Scan for the cell matching the given text and deliver its (X, Y) coordinate at center. 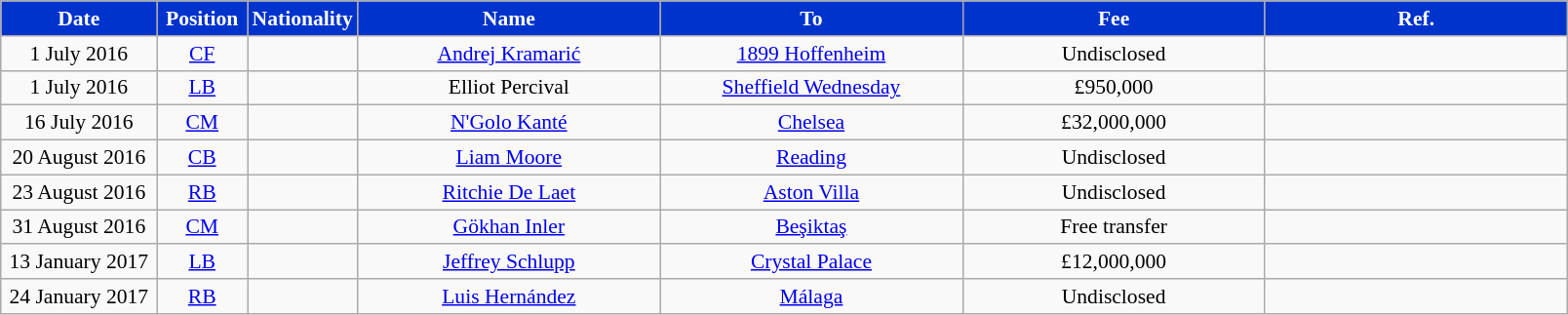
To (811, 19)
£32,000,000 (1114, 123)
24 January 2017 (79, 296)
N'Golo Kanté (509, 123)
Fee (1114, 19)
Position (203, 19)
Liam Moore (509, 158)
£950,000 (1114, 88)
Ritchie De Laet (509, 192)
£12,000,000 (1114, 262)
Elliot Percival (509, 88)
Crystal Palace (811, 262)
Chelsea (811, 123)
1899 Hoffenheim (811, 54)
Sheffield Wednesday (811, 88)
Jeffrey Schlupp (509, 262)
Date (79, 19)
Beşiktaş (811, 227)
Luis Hernández (509, 296)
Andrej Kramarić (509, 54)
13 January 2017 (79, 262)
20 August 2016 (79, 158)
Name (509, 19)
Gökhan Inler (509, 227)
16 July 2016 (79, 123)
Málaga (811, 296)
31 August 2016 (79, 227)
Aston Villa (811, 192)
Reading (811, 158)
CB (203, 158)
Ref. (1416, 19)
Free transfer (1114, 227)
Nationality (302, 19)
CF (203, 54)
23 August 2016 (79, 192)
